Extract the (x, y) coordinate from the center of the cell holding the provided text.  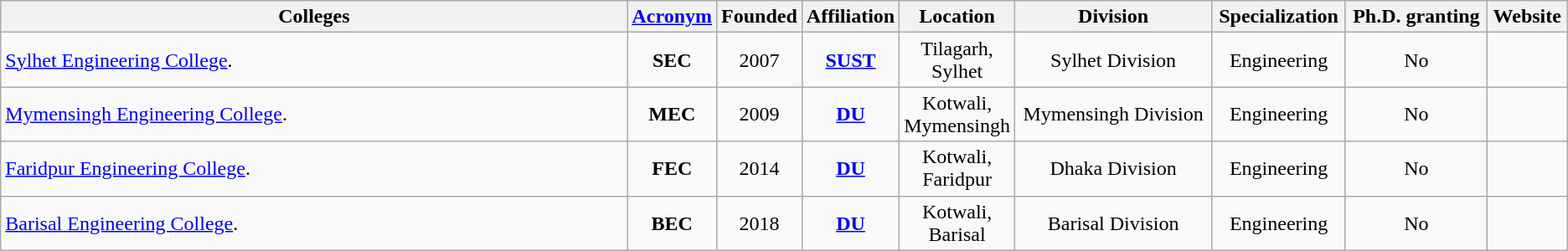
Colleges (314, 17)
Specialization (1279, 17)
Kotwali, Barisal (957, 223)
2007 (760, 60)
Kotwali, Mymensingh (957, 114)
Acronym (672, 17)
2014 (760, 169)
Faridpur Engineering College. (314, 169)
Barisal Engineering College. (314, 223)
MEC (672, 114)
Sylhet Engineering College. (314, 60)
SUST (850, 60)
Affiliation (850, 17)
Location (957, 17)
Tilagarh, Sylhet (957, 60)
SEC (672, 60)
Dhaka Division (1112, 169)
Division (1112, 17)
2009 (760, 114)
FEC (672, 169)
Barisal Division (1112, 223)
Website (1527, 17)
Mymensingh Division (1112, 114)
Ph.D. granting (1416, 17)
Kotwali, Faridpur (957, 169)
2018 (760, 223)
Founded (760, 17)
BEC (672, 223)
Mymensingh Engineering College. (314, 114)
Sylhet Division (1112, 60)
